Extract the (x, y) coordinate from the center of the cell holding the provided text.  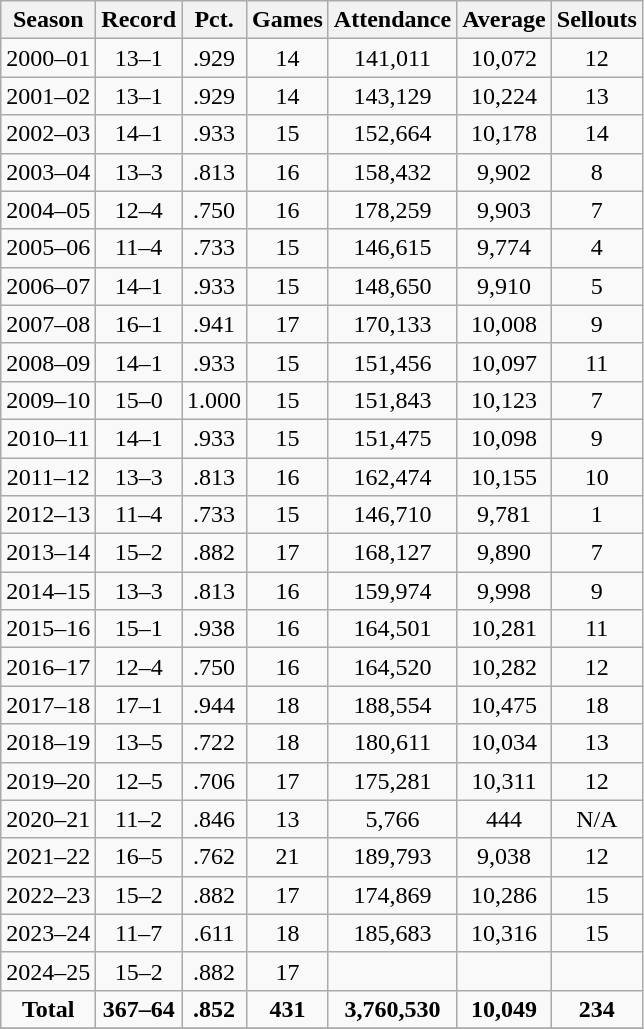
146,615 (392, 248)
175,281 (392, 781)
10,286 (504, 895)
2008–09 (48, 362)
158,432 (392, 172)
9,038 (504, 857)
N/A (596, 819)
2014–15 (48, 591)
.722 (214, 743)
1 (596, 515)
Total (48, 1009)
16–1 (139, 324)
9,903 (504, 210)
Sellouts (596, 20)
Average (504, 20)
152,664 (392, 134)
10,316 (504, 933)
151,475 (392, 438)
170,133 (392, 324)
180,611 (392, 743)
188,554 (392, 705)
12–5 (139, 781)
189,793 (392, 857)
Games (288, 20)
2020–21 (48, 819)
9,890 (504, 553)
141,011 (392, 58)
10,008 (504, 324)
Attendance (392, 20)
2010–11 (48, 438)
10,034 (504, 743)
.944 (214, 705)
174,869 (392, 895)
2007–08 (48, 324)
148,650 (392, 286)
143,129 (392, 96)
11–2 (139, 819)
178,259 (392, 210)
2001–02 (48, 96)
10,282 (504, 667)
2012–13 (48, 515)
.852 (214, 1009)
8 (596, 172)
234 (596, 1009)
2017–18 (48, 705)
.941 (214, 324)
2018–19 (48, 743)
10,072 (504, 58)
10,098 (504, 438)
1.000 (214, 400)
17–1 (139, 705)
16–5 (139, 857)
2016–17 (48, 667)
4 (596, 248)
.938 (214, 629)
10,475 (504, 705)
444 (504, 819)
2013–14 (48, 553)
2019–20 (48, 781)
.846 (214, 819)
2015–16 (48, 629)
5,766 (392, 819)
13–5 (139, 743)
.706 (214, 781)
151,456 (392, 362)
2011–12 (48, 477)
9,998 (504, 591)
10,281 (504, 629)
2006–07 (48, 286)
2021–22 (48, 857)
10,311 (504, 781)
3,760,530 (392, 1009)
2000–01 (48, 58)
.611 (214, 933)
146,710 (392, 515)
10,224 (504, 96)
10,049 (504, 1009)
164,520 (392, 667)
164,501 (392, 629)
.762 (214, 857)
2024–25 (48, 971)
431 (288, 1009)
2022–23 (48, 895)
9,902 (504, 172)
168,127 (392, 553)
Pct. (214, 20)
2004–05 (48, 210)
151,843 (392, 400)
2009–10 (48, 400)
15–0 (139, 400)
10,178 (504, 134)
10,097 (504, 362)
159,974 (392, 591)
2005–06 (48, 248)
162,474 (392, 477)
10,155 (504, 477)
9,774 (504, 248)
Season (48, 20)
10,123 (504, 400)
2003–04 (48, 172)
10 (596, 477)
5 (596, 286)
9,910 (504, 286)
2023–24 (48, 933)
21 (288, 857)
9,781 (504, 515)
367–64 (139, 1009)
11–7 (139, 933)
2002–03 (48, 134)
Record (139, 20)
15–1 (139, 629)
185,683 (392, 933)
